From the cell containing the given text, extract its center point as (X, Y) coordinate. 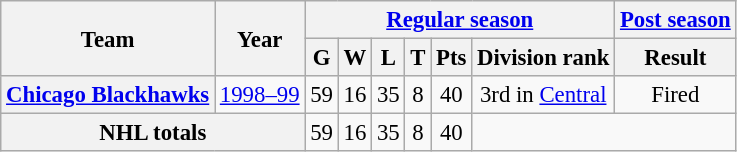
Year (260, 38)
Division rank (544, 58)
Result (676, 58)
G (322, 58)
Post season (676, 20)
W (354, 58)
3rd in Central (544, 95)
NHL totals (153, 133)
Regular season (460, 20)
1998–99 (260, 95)
L (388, 58)
Pts (452, 58)
Chicago Blackhawks (108, 95)
Team (108, 38)
T (418, 58)
Fired (676, 95)
